Pinpoint the cell where the given text exists, returning its [X, Y] midpoint coordinate. 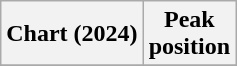
Peakposition [189, 34]
Chart (2024) [72, 34]
